Extract the (x, y) coordinate from the center of the cell holding the provided text.  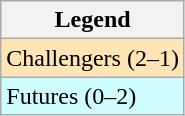
Futures (0–2) (93, 96)
Challengers (2–1) (93, 58)
Legend (93, 20)
